Capture the cell that displays the provided text and extract its [x, y] central coordinate. 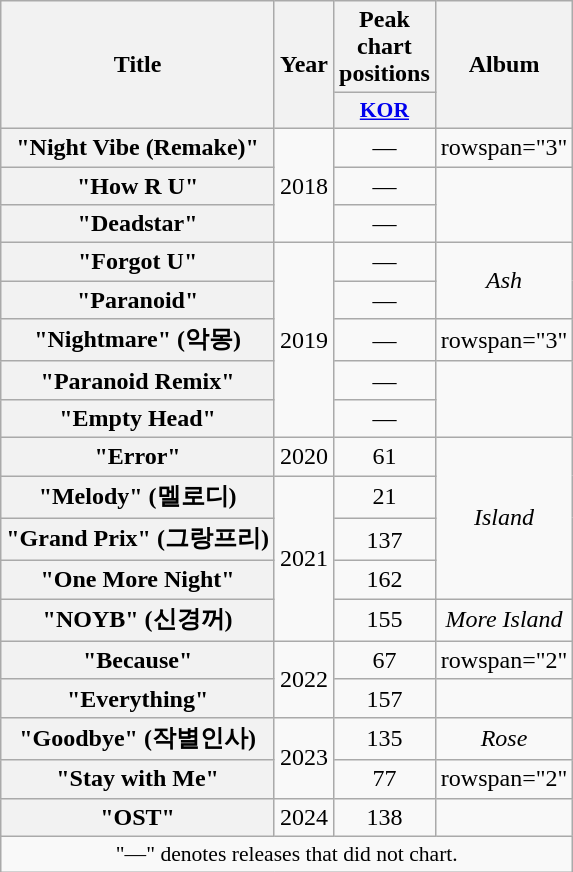
"NOYB" (신경꺼) [138, 620]
Album [504, 65]
137 [385, 540]
"Because" [138, 660]
KOR [385, 111]
155 [385, 620]
61 [385, 456]
"Error" [138, 456]
135 [385, 738]
157 [385, 698]
Peak chart positions [385, 47]
Year [304, 65]
2018 [304, 185]
2022 [304, 679]
138 [385, 817]
2020 [304, 456]
"Empty Head" [138, 418]
21 [385, 498]
2019 [304, 340]
162 [385, 580]
"Deadstar" [138, 224]
"Goodbye" (작별인사) [138, 738]
Rose [504, 738]
"—" denotes releases that did not chart. [287, 854]
"Nightmare" (악몽) [138, 340]
"One More Night" [138, 580]
"Melody" (멜로디) [138, 498]
"Paranoid Remix" [138, 380]
Title [138, 65]
More Island [504, 620]
2024 [304, 817]
Island [504, 518]
"Paranoid" [138, 300]
"Forgot U" [138, 262]
2021 [304, 559]
"OST" [138, 817]
Ash [504, 281]
"Grand Prix" (그랑프리) [138, 540]
"Stay with Me" [138, 779]
2023 [304, 758]
67 [385, 660]
"Everything" [138, 698]
"How R U" [138, 185]
"Night Vibe (Remake)" [138, 147]
77 [385, 779]
